Return [X, Y] of the center of cell containing provided text 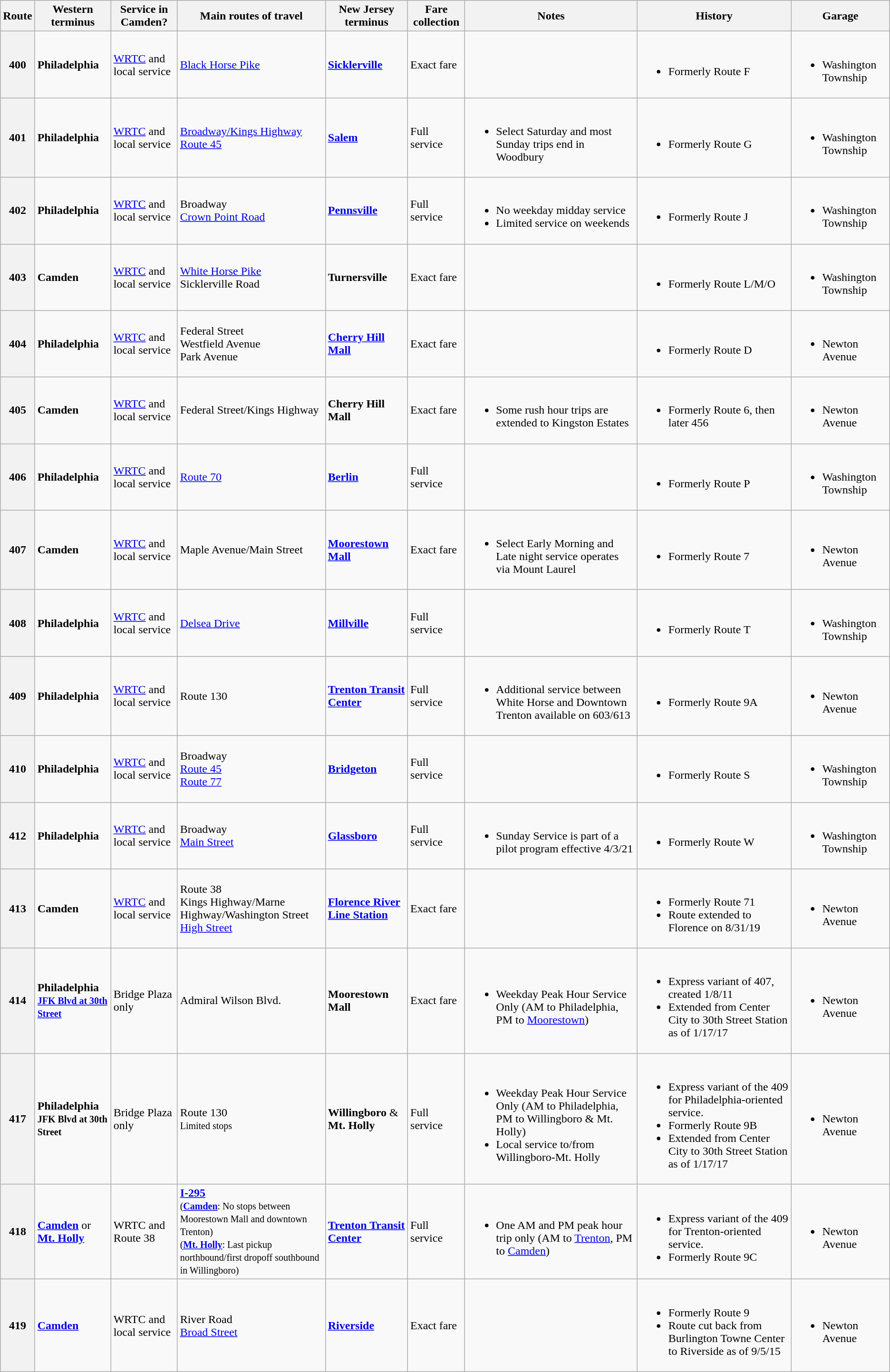
One AM and PM peak hour trip only (AM to Trenton, PM to Camden) [551, 1232]
408 [18, 623]
419 [18, 1325]
Riverside [366, 1325]
Broadway/Kings HighwayRoute 45 [251, 138]
Black Horse Pike [251, 65]
Express variant of 407, created 1/8/11Extended from Center City to 30th Street Station as of 1/17/17 [714, 1001]
Formerly Route S [714, 769]
Pennsville [366, 211]
Florence River Line Station [366, 909]
Formerly Route T [714, 623]
BroadwayCrown Point Road [251, 211]
Bridgeton [366, 769]
BroadwayMain Street [251, 836]
Formerly Route 6, then later 456 [714, 410]
Some rush hour trips are extended to Kingston Estates [551, 410]
Route 130 Limited stops [251, 1119]
No weekday midday serviceLimited service on weekends [551, 211]
Formerly Route D [714, 344]
BroadwayRoute 45Route 77 [251, 769]
Formerly Route 9Route cut back from Burlington Towne Center to Riverside as of 9/5/15 [714, 1325]
404 [18, 344]
Turnersville [366, 277]
Camden or Mt. Holly [73, 1232]
Formerly Route L/M/O [714, 277]
Formerly Route G [714, 138]
Main routes of travel [251, 16]
Federal StreetWestfield AvenuePark Avenue [251, 344]
414 [18, 1001]
Sunday Service is part of a pilot program effective 4/3/21 [551, 836]
Weekday Peak Hour Service Only (AM to Philadelphia, PM to Moorestown) [551, 1001]
Notes [551, 16]
New Jersey terminus [366, 16]
405 [18, 410]
Route 130 [251, 696]
407 [18, 550]
WRTC and Route 38 [144, 1232]
Route 70 [251, 477]
Express variant of the 409 for Philadelphia-oriented service.Formerly Route 9BExtended from Center City to 30th Street Station as of 1/17/17 [714, 1119]
River RoadBroad Street [251, 1325]
Admiral Wilson Blvd. [251, 1001]
Route 38Kings Highway/Marne Highway/Washington StreetHigh Street [251, 909]
Formerly Route W [714, 836]
403 [18, 277]
Western terminus [73, 16]
406 [18, 477]
410 [18, 769]
Select Saturday and most Sunday trips end in Woodbury [551, 138]
402 [18, 211]
Glassboro [366, 836]
Select Early Morning and Late night service operates via Mount Laurel [551, 550]
412 [18, 836]
Formerly Route 7 [714, 550]
Formerly Route F [714, 65]
Garage [841, 16]
Route [18, 16]
Sicklerville [366, 65]
418 [18, 1232]
Berlin [366, 477]
Formerly Route 71Route extended to Florence on 8/31/19 [714, 909]
Millville [366, 623]
History [714, 16]
413 [18, 909]
Delsea Drive [251, 623]
I-295(Camden: No stops between Moorestown Mall and downtown Trenton)(Mt. Holly: Last pickup northbound/first dropoff southbound in Willingboro) [251, 1232]
401 [18, 138]
Service in Camden? [144, 16]
White Horse PikeSicklerville Road [251, 277]
417 [18, 1119]
Willingboro & Mt. Holly [366, 1119]
Formerly Route 9A [714, 696]
Formerly Route J [714, 211]
409 [18, 696]
Maple Avenue/Main Street [251, 550]
Additional service between White Horse and Downtown Trenton available on 603/613 [551, 696]
Salem [366, 138]
Formerly Route P [714, 477]
Federal Street/Kings Highway [251, 410]
Express variant of the 409 for Trenton-oriented service.Formerly Route 9C [714, 1232]
400 [18, 65]
Fare collection [436, 16]
Weekday Peak Hour Service Only (AM to Philadelphia, PM to Willingboro & Mt. Holly)Local service to/from Willingboro-Mt. Holly [551, 1119]
